Search for the cell housing the specified text and yield its (x, y) center coordinate. 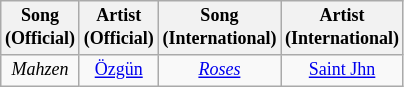
Song(International) (220, 28)
Artist (International) (342, 28)
Mahzen (40, 70)
Roses (220, 70)
Saint Jhn (342, 70)
Özgün (118, 70)
Song(Official) (40, 28)
Artist(Official) (118, 28)
